Output the [X, Y] coordinate of the center of the cell containing the given text.  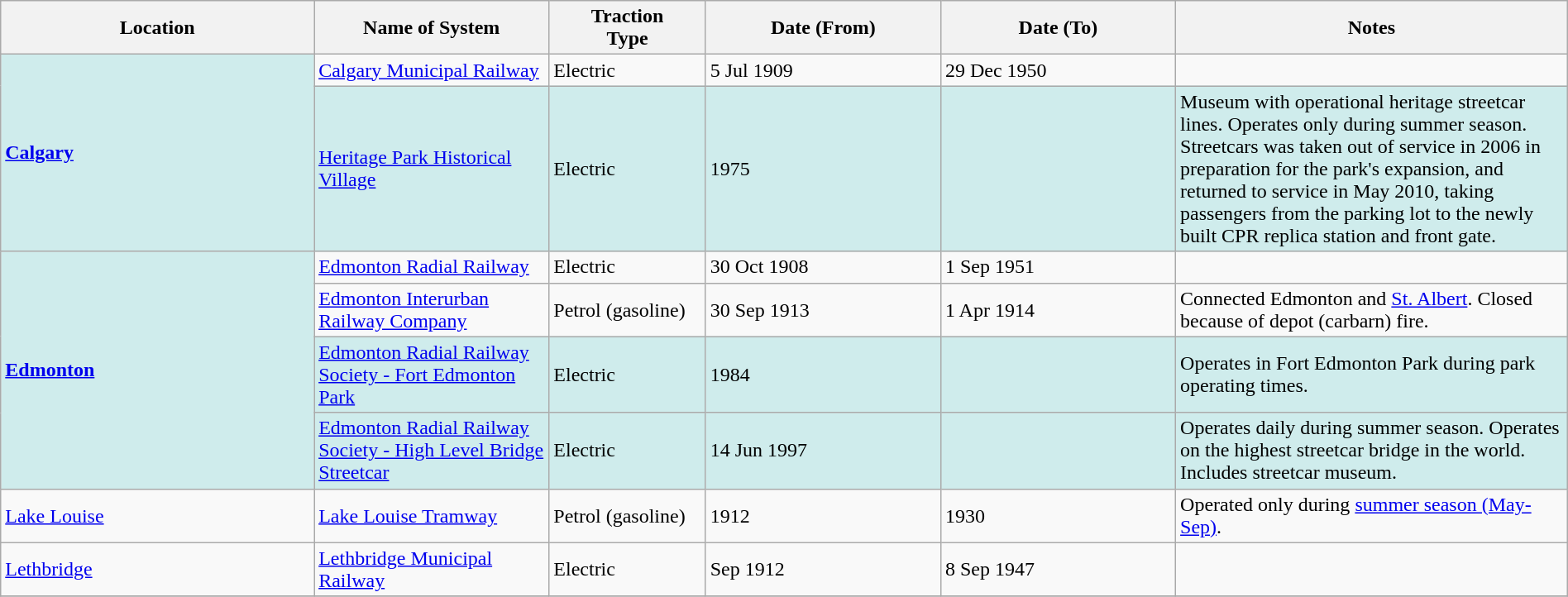
Heritage Park Historical Village [432, 169]
Location [157, 28]
Calgary Municipal Railway [432, 70]
Date (From) [823, 28]
Date (To) [1058, 28]
1984 [823, 375]
30 Oct 1908 [823, 267]
TractionType [627, 28]
8 Sep 1947 [1058, 569]
Edmonton Interurban Railway Company [432, 309]
30 Sep 1913 [823, 309]
1975 [823, 169]
Calgary [157, 153]
Lake Louise [157, 516]
Edmonton Radial Railway Society - Fort Edmonton Park [432, 375]
Edmonton Radial Railway Society - High Level Bridge Streetcar [432, 451]
Lethbridge [157, 569]
Operates in Fort Edmonton Park during park operating times. [1372, 375]
1912 [823, 516]
Connected Edmonton and St. Albert. Closed because of depot (carbarn) fire. [1372, 309]
14 Jun 1997 [823, 451]
1 Sep 1951 [1058, 267]
1 Apr 1914 [1058, 309]
Lethbridge Municipal Railway [432, 569]
1930 [1058, 516]
Notes [1372, 28]
Operated only during summer season (May-Sep). [1372, 516]
Operates daily during summer season. Operates on the highest streetcar bridge in the world. Includes streetcar museum. [1372, 451]
Edmonton Radial Railway [432, 267]
5 Jul 1909 [823, 70]
29 Dec 1950 [1058, 70]
Edmonton [157, 370]
Name of System [432, 28]
Sep 1912 [823, 569]
Lake Louise Tramway [432, 516]
